Find where the given text appears and provide that cell's center as [x, y] coordinate. 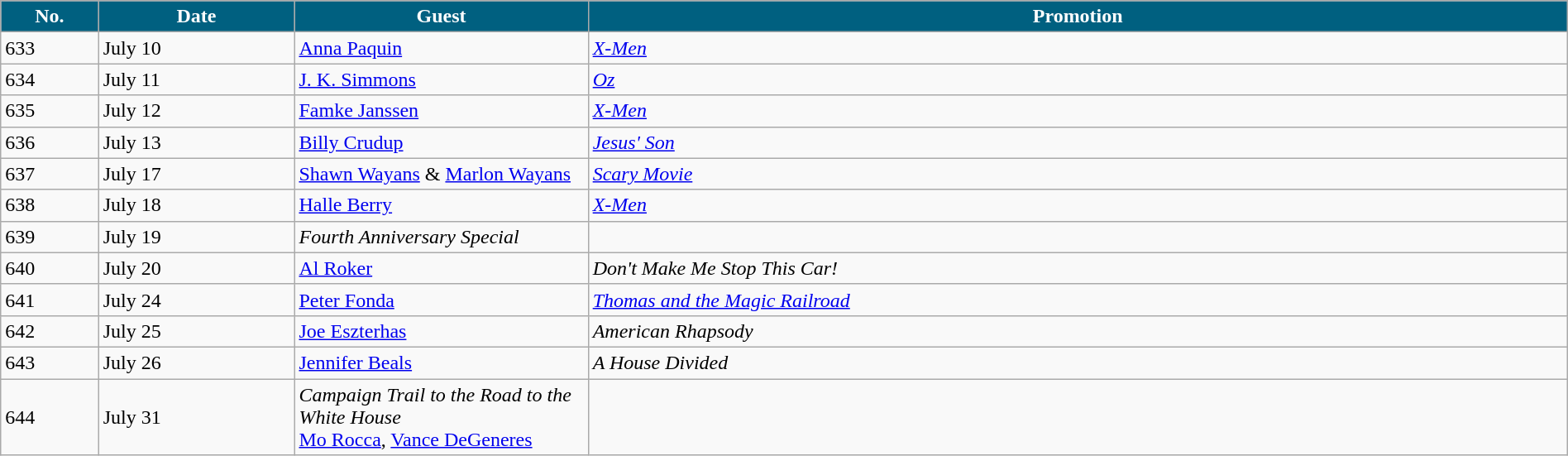
July 17 [197, 174]
635 [50, 111]
Joe Eszterhas [442, 331]
July 10 [197, 48]
Scary Movie [1078, 174]
Promotion [1078, 17]
639 [50, 237]
Al Roker [442, 268]
A House Divided [1078, 362]
Peter Fonda [442, 300]
J. K. Simmons [442, 79]
634 [50, 79]
American Rhapsody [1078, 331]
Jennifer Beals [442, 362]
Halle Berry [442, 205]
July 31 [197, 417]
July 20 [197, 268]
July 11 [197, 79]
638 [50, 205]
Anna Paquin [442, 48]
Don't Make Me Stop This Car! [1078, 268]
Jesus' Son [1078, 142]
Oz [1078, 79]
No. [50, 17]
July 12 [197, 111]
Campaign Trail to the Road to the White HouseMo Rocca, Vance DeGeneres [442, 417]
July 18 [197, 205]
Guest [442, 17]
Famke Janssen [442, 111]
637 [50, 174]
July 13 [197, 142]
Thomas and the Magic Railroad [1078, 300]
642 [50, 331]
July 24 [197, 300]
640 [50, 268]
July 25 [197, 331]
July 26 [197, 362]
644 [50, 417]
Shawn Wayans & Marlon Wayans [442, 174]
633 [50, 48]
641 [50, 300]
Fourth Anniversary Special [442, 237]
636 [50, 142]
July 19 [197, 237]
Date [197, 17]
Billy Crudup [442, 142]
643 [50, 362]
